Search for the cell housing the specified text and yield its (x, y) center coordinate. 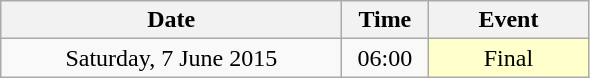
Final (508, 58)
Saturday, 7 June 2015 (172, 58)
Time (385, 20)
Date (172, 20)
Event (508, 20)
06:00 (385, 58)
